From the cell containing the given text, extract its center point as [X, Y] coordinate. 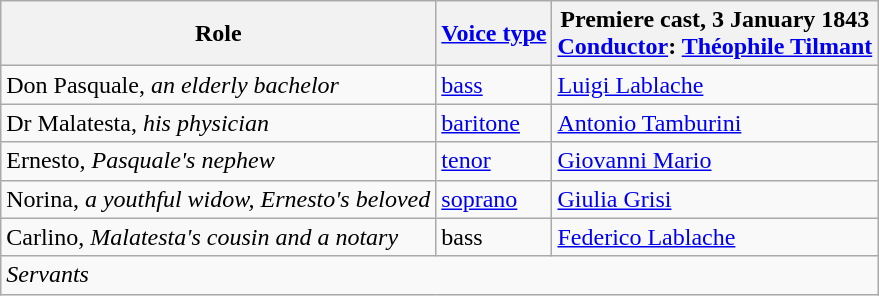
Federico Lablache [715, 237]
Giulia Grisi [715, 199]
Giovanni Mario [715, 161]
soprano [494, 199]
Servants [440, 275]
Antonio Tamburini [715, 123]
Luigi Lablache [715, 85]
Dr Malatesta, his physician [218, 123]
Premiere cast, 3 January 1843Conductor: Théophile Tilmant [715, 34]
Voice type [494, 34]
Norina, a youthful widow, Ernesto's beloved [218, 199]
baritone [494, 123]
Carlino, Malatesta's cousin and a notary [218, 237]
Ernesto, Pasquale's nephew [218, 161]
Role [218, 34]
tenor [494, 161]
Don Pasquale, an elderly bachelor [218, 85]
